Scan for the cell matching the given text and deliver its (x, y) coordinate at center. 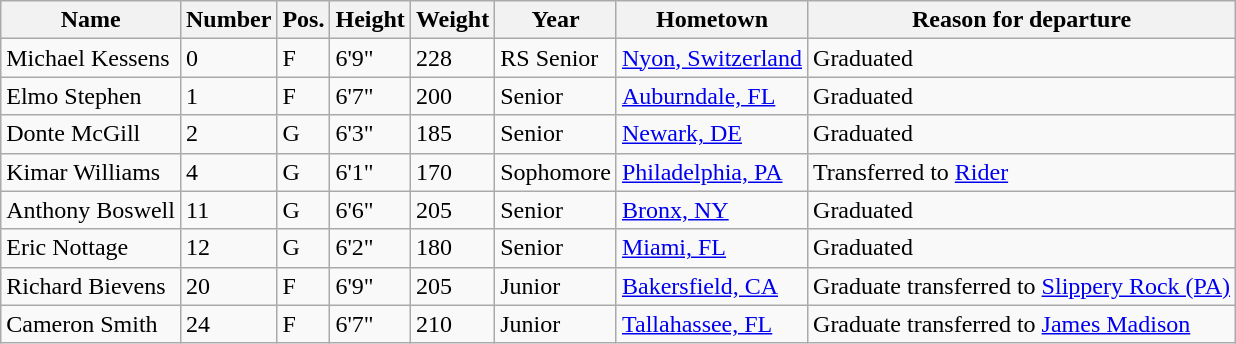
Kimar Williams (91, 172)
Pos. (304, 20)
Miami, FL (712, 248)
1 (228, 96)
Philadelphia, PA (712, 172)
0 (228, 58)
Tallahassee, FL (712, 324)
RS Senior (556, 58)
Height (370, 20)
210 (452, 324)
4 (228, 172)
6'3" (370, 134)
6'1" (370, 172)
Bakersfield, CA (712, 286)
6'6" (370, 210)
12 (228, 248)
Graduate transferred to Slippery Rock (PA) (1022, 286)
Weight (452, 20)
Newark, DE (712, 134)
228 (452, 58)
200 (452, 96)
Eric Nottage (91, 248)
185 (452, 134)
Name (91, 20)
Anthony Boswell (91, 210)
Graduate transferred to James Madison (1022, 324)
Number (228, 20)
Cameron Smith (91, 324)
Bronx, NY (712, 210)
Richard Bievens (91, 286)
20 (228, 286)
Hometown (712, 20)
Michael Kessens (91, 58)
24 (228, 324)
Reason for departure (1022, 20)
Year (556, 20)
Donte McGill (91, 134)
2 (228, 134)
Elmo Stephen (91, 96)
11 (228, 210)
Sophomore (556, 172)
6'2" (370, 248)
Auburndale, FL (712, 96)
Nyon, Switzerland (712, 58)
180 (452, 248)
170 (452, 172)
Transferred to Rider (1022, 172)
